Scan for the cell matching the given text and deliver its (x, y) coordinate at center. 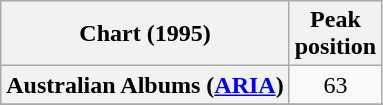
Peakposition (335, 34)
63 (335, 85)
Chart (1995) (145, 34)
Australian Albums (ARIA) (145, 85)
